Find where the given text appears and provide that cell's center as (X, Y) coordinate. 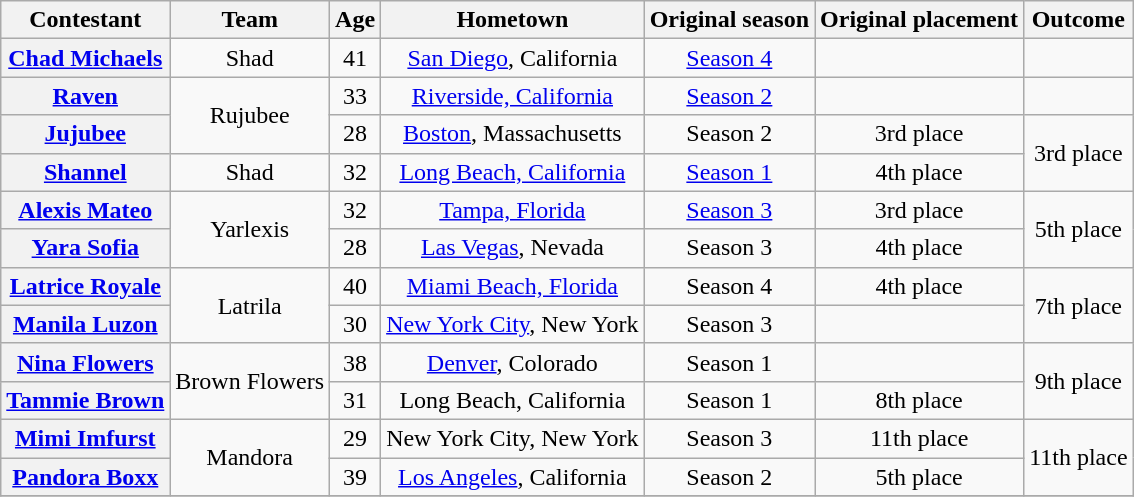
Riverside, California (513, 96)
Tammie Brown (86, 400)
8th place (920, 400)
Boston, Massachusetts (513, 134)
Nina Flowers (86, 362)
29 (356, 438)
Latrice Royale (86, 286)
Shannel (86, 172)
Original season (729, 20)
Brown Flowers (250, 381)
Las Vegas, Nevada (513, 248)
41 (356, 58)
Outcome (1078, 20)
40 (356, 286)
33 (356, 96)
Hometown (513, 20)
Chad Michaels (86, 58)
Original placement (920, 20)
Raven (86, 96)
Contestant (86, 20)
Jujubee (86, 134)
Team (250, 20)
Los Angeles, California (513, 477)
30 (356, 324)
Pandora Boxx (86, 477)
38 (356, 362)
9th place (1078, 381)
Mimi Imfurst (86, 438)
31 (356, 400)
7th place (1078, 305)
Miami Beach, Florida (513, 286)
Alexis Mateo (86, 210)
Rujubee (250, 115)
Manila Luzon (86, 324)
San Diego, California (513, 58)
39 (356, 477)
Age (356, 20)
Mandora (250, 457)
Tampa, Florida (513, 210)
Latrila (250, 305)
Denver, Colorado (513, 362)
Yara Sofia (86, 248)
Yarlexis (250, 229)
